Pinpoint the cell where the given text exists, returning its [X, Y] midpoint coordinate. 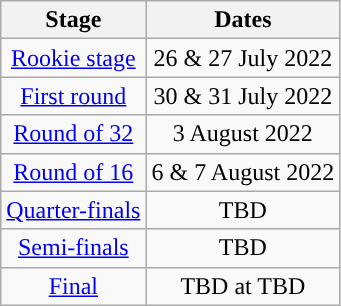
Round of 16 [74, 172]
Dates [243, 20]
Quarter-finals [74, 210]
6 & 7 August 2022 [243, 172]
Final [74, 286]
Round of 32 [74, 134]
3 August 2022 [243, 134]
Rookie stage [74, 58]
Stage [74, 20]
TBD at TBD [243, 286]
Semi-finals [74, 248]
30 & 31 July 2022 [243, 96]
26 & 27 July 2022 [243, 58]
First round [74, 96]
